Scan for the cell matching the given text and deliver its (X, Y) coordinate at center. 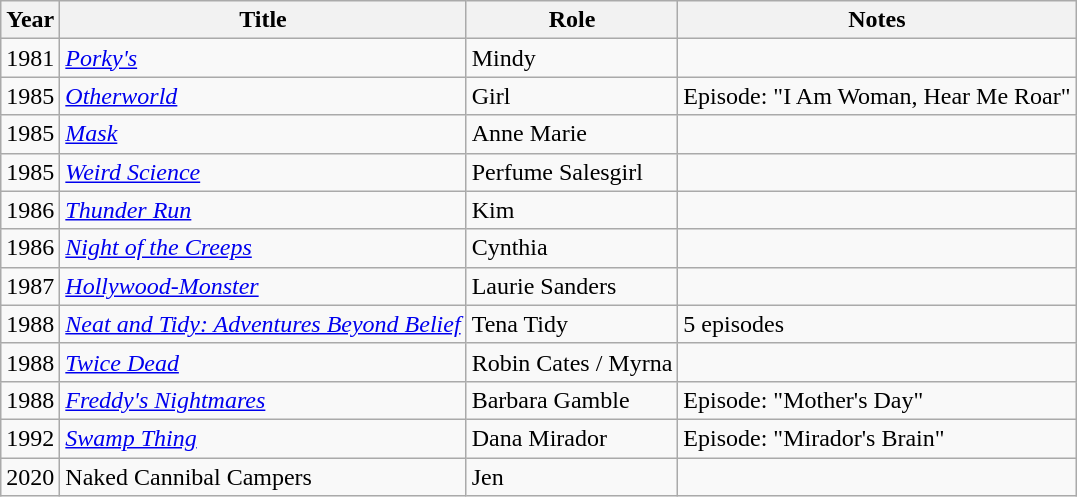
Swamp Thing (263, 438)
2020 (30, 477)
Anne Marie (572, 134)
Night of the Creeps (263, 248)
Porky's (263, 58)
Dana Mirador (572, 438)
Otherworld (263, 96)
Mindy (572, 58)
Thunder Run (263, 210)
Mask (263, 134)
Neat and Tidy: Adventures Beyond Belief (263, 324)
Girl (572, 96)
Laurie Sanders (572, 286)
Twice Dead (263, 362)
Year (30, 20)
Notes (877, 20)
Title (263, 20)
Barbara Gamble (572, 400)
Kim (572, 210)
Perfume Salesgirl (572, 172)
Robin Cates / Myrna (572, 362)
1992 (30, 438)
Episode: "Mother's Day" (877, 400)
Jen (572, 477)
1981 (30, 58)
1987 (30, 286)
Cynthia (572, 248)
5 episodes (877, 324)
Naked Cannibal Campers (263, 477)
Episode: "Mirador's Brain" (877, 438)
Role (572, 20)
Hollywood-Monster (263, 286)
Weird Science (263, 172)
Freddy's Nightmares (263, 400)
Tena Tidy (572, 324)
Episode: "I Am Woman, Hear Me Roar" (877, 96)
